Identify which cell holds the provided text, then report its (x, y) central coordinate. 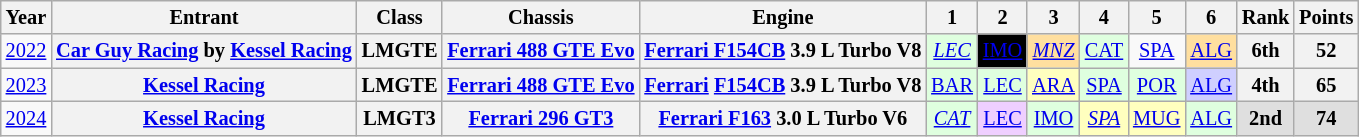
Car Guy Racing by Kessel Racing (204, 51)
6 (1211, 17)
6th (1266, 51)
BAR (952, 85)
2024 (26, 118)
2023 (26, 85)
Ferrari 296 GT3 (540, 118)
POR (1156, 85)
4 (1104, 17)
MUG (1156, 118)
ARA (1054, 85)
2 (1002, 17)
1 (952, 17)
74 (1326, 118)
Points (1326, 17)
4th (1266, 85)
65 (1326, 85)
Engine (782, 17)
Year (26, 17)
Ferrari F163 3.0 L Turbo V6 (782, 118)
LMGT3 (400, 118)
52 (1326, 51)
Rank (1266, 17)
2022 (26, 51)
MNZ (1054, 51)
Entrant (204, 17)
5 (1156, 17)
3 (1054, 17)
Class (400, 17)
2nd (1266, 118)
Chassis (540, 17)
